Capture the cell that displays the provided text and extract its (x, y) central coordinate. 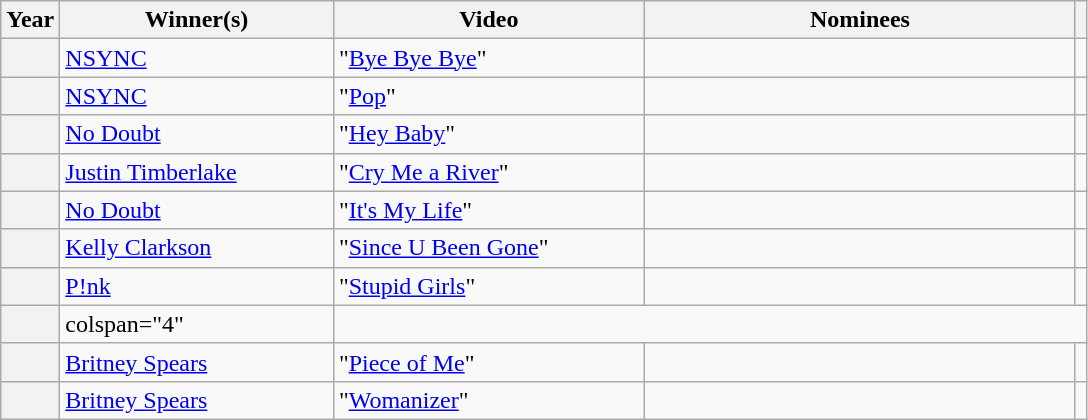
"Bye Bye Bye" (488, 58)
Kelly Clarkson (197, 248)
"Since U Been Gone" (488, 248)
"Stupid Girls" (488, 286)
"Hey Baby" (488, 134)
"Cry Me a River" (488, 172)
"Pop" (488, 96)
colspan="4" (197, 324)
Video (488, 20)
Winner(s) (197, 20)
"Piece of Me" (488, 362)
Nominees (860, 20)
"Womanizer" (488, 400)
Year (30, 20)
Justin Timberlake (197, 172)
"It's My Life" (488, 210)
P!nk (197, 286)
